Determine the [x, y] coordinate at the center of the cell enclosing the given text.  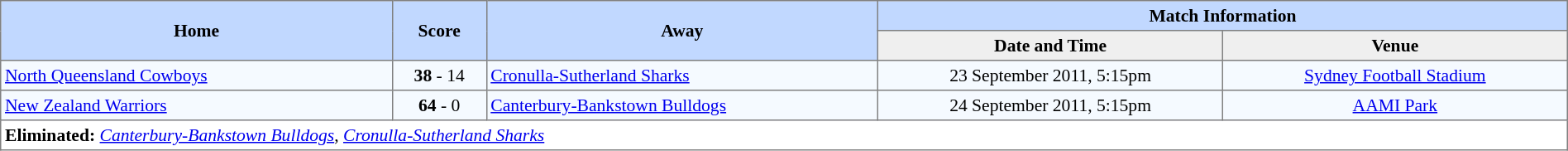
Date and Time [1050, 46]
Cronulla-Sutherland Sharks [682, 75]
Home [197, 31]
New Zealand Warriors [197, 105]
38 - 14 [439, 75]
AAMI Park [1394, 105]
Match Information [1223, 16]
24 September 2011, 5:15pm [1050, 105]
Away [682, 31]
Score [439, 31]
Venue [1394, 46]
23 September 2011, 5:15pm [1050, 75]
North Queensland Cowboys [197, 75]
64 - 0 [439, 105]
Canterbury-Bankstown Bulldogs [682, 105]
Eliminated: Canterbury-Bankstown Bulldogs, Cronulla-Sutherland Sharks [784, 135]
Sydney Football Stadium [1394, 75]
